Capture the cell that displays the provided text and extract its (x, y) central coordinate. 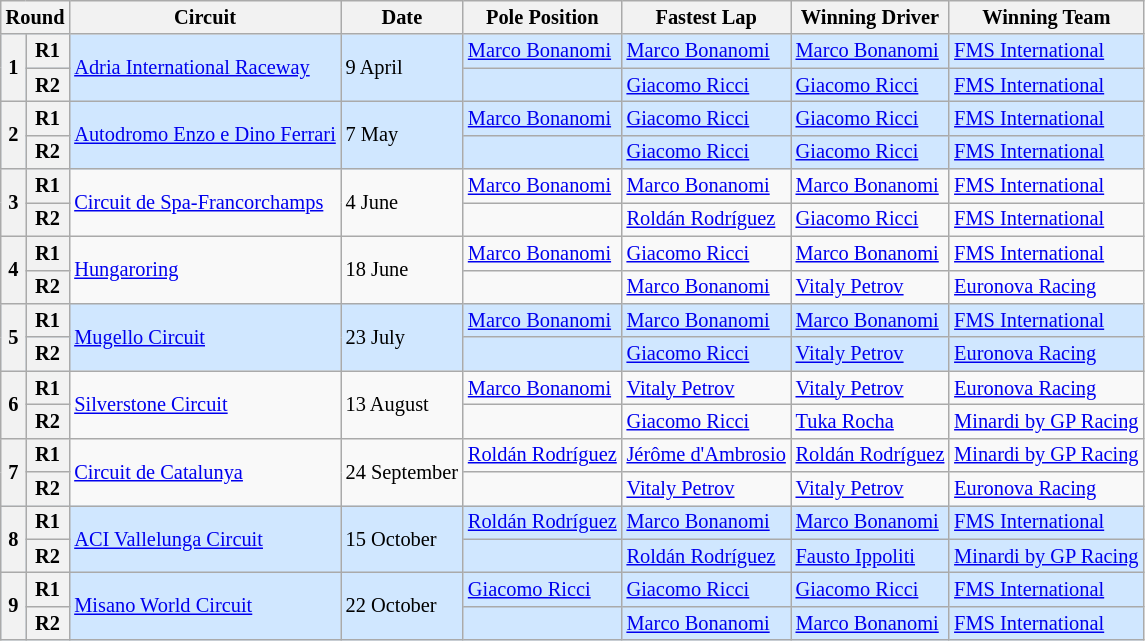
7 (14, 472)
7 May (402, 134)
22 October (402, 606)
2 (14, 134)
ACI Vallelunga Circuit (204, 538)
Adria International Raceway (204, 68)
23 July (402, 336)
Date (402, 17)
3 (14, 202)
8 (14, 538)
9 April (402, 68)
9 (14, 606)
13 August (402, 404)
Round (36, 17)
Circuit de Spa-Francorchamps (204, 202)
Fastest Lap (706, 17)
4 (14, 270)
Autodromo Enzo e Dino Ferrari (204, 134)
4 June (402, 202)
15 October (402, 538)
5 (14, 336)
Silverstone Circuit (204, 404)
Misano World Circuit (204, 606)
Fausto Ippoliti (870, 556)
Mugello Circuit (204, 336)
18 June (402, 270)
24 September (402, 472)
1 (14, 68)
Circuit de Catalunya (204, 472)
Pole Position (542, 17)
Winning Driver (870, 17)
Jérôme d'Ambrosio (706, 455)
Circuit (204, 17)
Hungaroring (204, 270)
Tuka Rocha (870, 421)
6 (14, 404)
Winning Team (1046, 17)
